Detect which cell encompasses the target text, then output its (x, y) center coordinate. 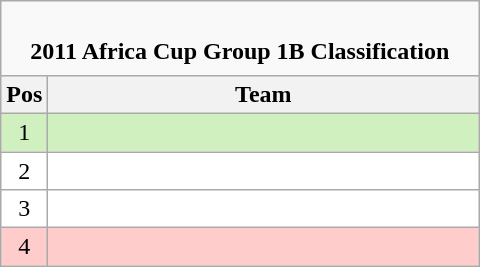
3 (24, 209)
2 (24, 171)
4 (24, 247)
1 (24, 132)
Pos (24, 94)
Team (264, 94)
